Pinpoint the cell where the given text exists, returning its [x, y] midpoint coordinate. 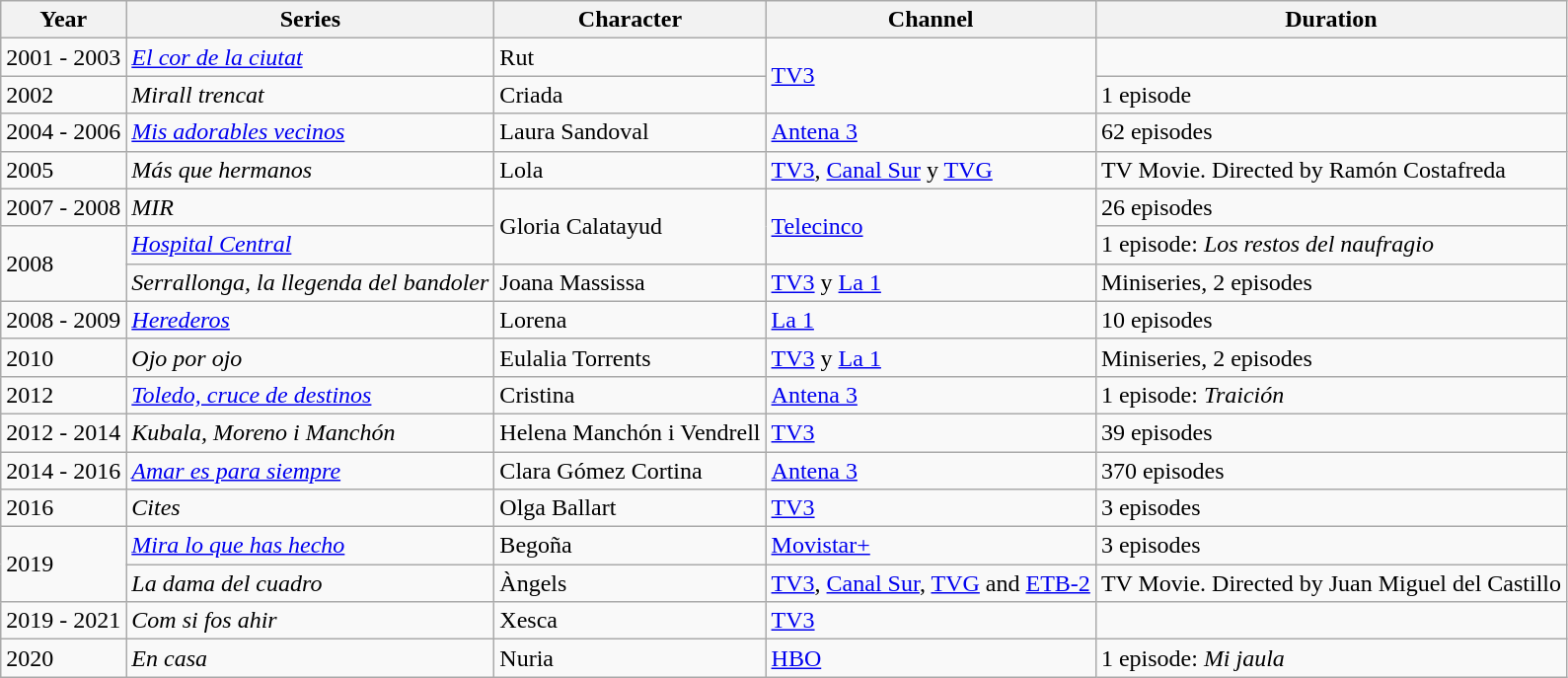
10 episodes [1330, 320]
Joana Massissa [630, 282]
Rut [630, 57]
Lola [630, 170]
Herederos [310, 320]
Clara Gómez Cortina [630, 471]
La 1 [931, 320]
1 episode: Traición [1330, 395]
Kubala, Moreno i Manchón [310, 432]
Hospital Central [310, 245]
1 episode [1330, 95]
2014 - 2016 [63, 471]
Serrallonga, la llegenda del bandoler [310, 282]
MIR [310, 207]
HBO [931, 658]
TV Movie. Directed by Ramón Costafreda [1330, 170]
Cristina [630, 395]
2016 [63, 508]
Begoña [630, 546]
En casa [310, 658]
2008 [63, 264]
Criada [630, 95]
1 episode: Los restos del naufragio [1330, 245]
Gloria Calatayud [630, 226]
Series [310, 20]
Cites [310, 508]
Más que hermanos [310, 170]
2007 - 2008 [63, 207]
2012 - 2014 [63, 432]
Mis adorables vecinos [310, 132]
Channel [931, 20]
Eulalia Torrents [630, 357]
Toledo, cruce de destinos [310, 395]
2002 [63, 95]
TV Movie. Directed by Juan Miguel del Castillo [1330, 583]
Mirall trencat [310, 95]
39 episodes [1330, 432]
Com si fos ahir [310, 621]
2001 - 2003 [63, 57]
2012 [63, 395]
Ojo por ojo [310, 357]
Year [63, 20]
Amar es para siempre [310, 471]
1 episode: Mi jaula [1330, 658]
2020 [63, 658]
Mira lo que has hecho [310, 546]
Xesca [630, 621]
2019 - 2021 [63, 621]
370 episodes [1330, 471]
Movistar+ [931, 546]
2008 - 2009 [63, 320]
El cor de la ciutat [310, 57]
62 episodes [1330, 132]
26 episodes [1330, 207]
Duration [1330, 20]
Character [630, 20]
2005 [63, 170]
TV3, Canal Sur y TVG [931, 170]
Lorena [630, 320]
2010 [63, 357]
Helena Manchón i Vendrell [630, 432]
2004 - 2006 [63, 132]
Olga Ballart [630, 508]
2019 [63, 565]
Nuria [630, 658]
TV3, Canal Sur, TVG and ETB-2 [931, 583]
La dama del cuadro [310, 583]
Àngels [630, 583]
Laura Sandoval [630, 132]
Telecinco [931, 226]
